From the cell containing the given text, extract its center point as (x, y) coordinate. 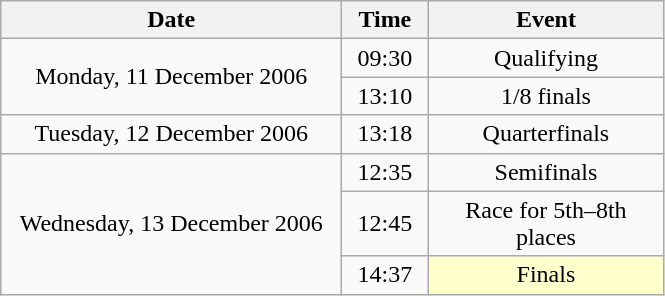
Semifinals (546, 172)
Tuesday, 12 December 2006 (172, 134)
Quarterfinals (546, 134)
13:18 (385, 134)
Qualifying (546, 58)
Race for 5th–8th places (546, 224)
Wednesday, 13 December 2006 (172, 224)
Date (172, 20)
09:30 (385, 58)
Finals (546, 275)
Time (385, 20)
Monday, 11 December 2006 (172, 77)
13:10 (385, 96)
1/8 finals (546, 96)
12:45 (385, 224)
12:35 (385, 172)
Event (546, 20)
14:37 (385, 275)
